Return (x, y) of the center of cell containing provided text 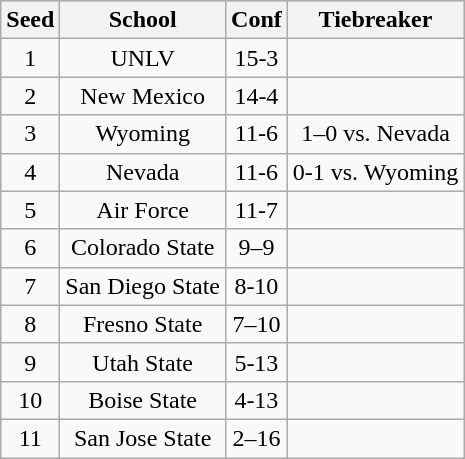
Conf (257, 20)
8-10 (257, 286)
2–16 (257, 438)
15-3 (257, 58)
Utah State (143, 362)
9 (30, 362)
Wyoming (143, 134)
School (143, 20)
7 (30, 286)
4 (30, 172)
Nevada (143, 172)
3 (30, 134)
Fresno State (143, 324)
Air Force (143, 210)
San Diego State (143, 286)
6 (30, 248)
New Mexico (143, 96)
9–9 (257, 248)
1–0 vs. Nevada (376, 134)
Boise State (143, 400)
4-13 (257, 400)
14-4 (257, 96)
5 (30, 210)
0-1 vs. Wyoming (376, 172)
5-13 (257, 362)
Seed (30, 20)
11 (30, 438)
10 (30, 400)
2 (30, 96)
7–10 (257, 324)
1 (30, 58)
Colorado State (143, 248)
UNLV (143, 58)
8 (30, 324)
San Jose State (143, 438)
Tiebreaker (376, 20)
11-7 (257, 210)
